Detect which cell encompasses the target text, then output its (x, y) center coordinate. 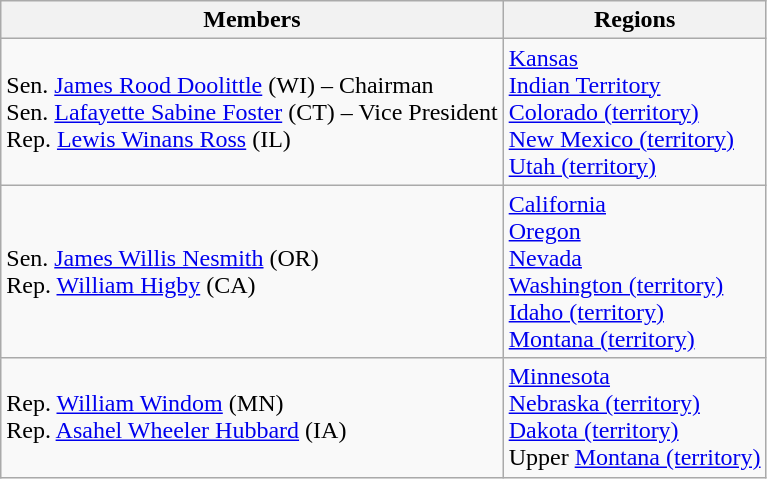
CaliforniaOregonNevadaWashington (territory)Idaho (territory)Montana (territory) (634, 272)
MinnesotaNebraska (territory)Dakota (territory)Upper Montana (territory) (634, 418)
Sen. James Willis Nesmith (OR)Rep. William Higby (CA) (252, 272)
Sen. James Rood Doolittle (WI) – ChairmanSen. Lafayette Sabine Foster (CT) – Vice PresidentRep. Lewis Winans Ross (IL) (252, 112)
Members (252, 20)
Regions (634, 20)
KansasIndian TerritoryColorado (territory)New Mexico (territory)Utah (territory) (634, 112)
Rep. William Windom (MN)Rep. Asahel Wheeler Hubbard (IA) (252, 418)
